For the text-containing cell, return its midpoint in (x, y) coordinate format. 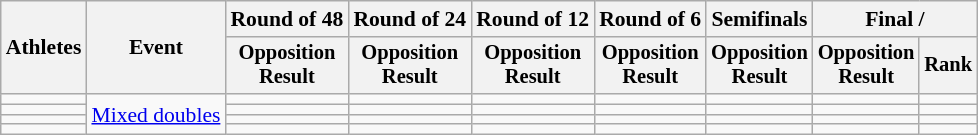
Rank (948, 66)
Round of 6 (650, 19)
Athletes (44, 48)
Round of 48 (286, 19)
Semifinals (760, 19)
Round of 12 (532, 19)
Final / (895, 19)
Round of 24 (410, 19)
Mixed doubles (156, 114)
Event (156, 48)
